Scan for the cell matching the given text and deliver its [X, Y] coordinate at center. 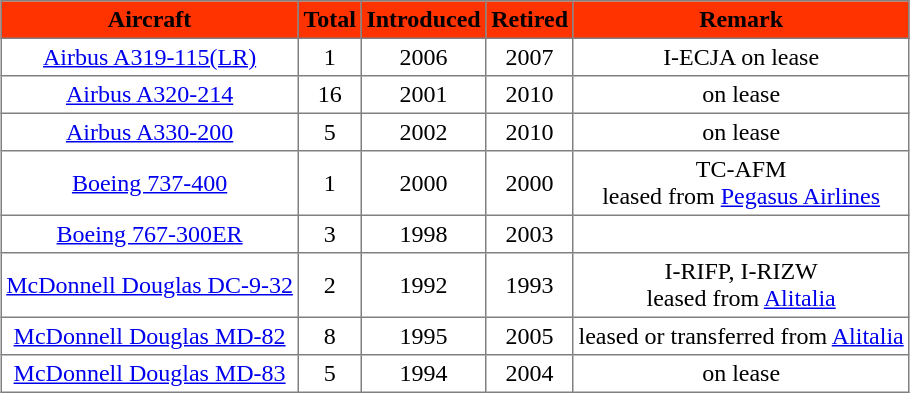
Remark [741, 20]
2004 [530, 374]
Total [330, 20]
Introduced [424, 20]
2003 [530, 234]
1998 [424, 234]
Airbus A330-200 [150, 132]
TC-AFMleased from Pegasus Airlines [741, 183]
8 [330, 336]
1995 [424, 336]
Airbus A320-214 [150, 95]
McDonnell Douglas MD-83 [150, 374]
1993 [530, 285]
I-RIFP, I-RIZWleased from Alitalia [741, 285]
Retired [530, 20]
Boeing 737-400 [150, 183]
McDonnell Douglas DC-9-32 [150, 285]
2002 [424, 132]
2 [330, 285]
Boeing 767-300ER [150, 234]
2007 [530, 57]
leased or transferred from Alitalia [741, 336]
I-ECJA on lease [741, 57]
2005 [530, 336]
1992 [424, 285]
McDonnell Douglas MD-82 [150, 336]
1994 [424, 374]
2006 [424, 57]
2001 [424, 95]
Aircraft [150, 20]
16 [330, 95]
Airbus A319-115(LR) [150, 57]
3 [330, 234]
